Output the [x, y] coordinate of the center of the cell containing the given text.  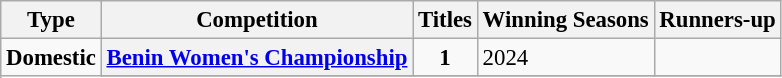
Domestic [51, 58]
Competition [257, 20]
Titles [446, 20]
Benin Women's Championship [257, 58]
2024 [566, 58]
Type [51, 20]
Runners-up [718, 20]
Winning Seasons [566, 20]
1 [446, 58]
